Pinpoint the cell where the given text exists, returning its [x, y] midpoint coordinate. 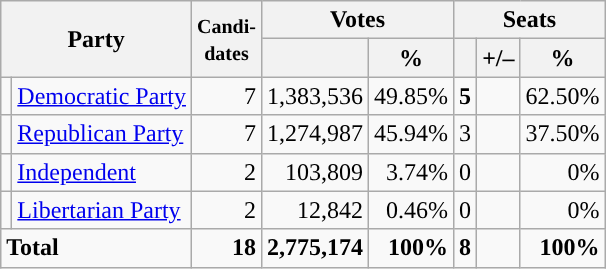
5 [466, 96]
3.74% [412, 172]
1,383,536 [314, 96]
Republican Party [102, 134]
1,274,987 [314, 134]
37.50% [562, 134]
Votes [357, 20]
3 [466, 134]
8 [466, 248]
49.85% [412, 96]
12,842 [314, 210]
103,809 [314, 172]
45.94% [412, 134]
2,775,174 [314, 248]
18 [226, 248]
Independent [102, 172]
Party [96, 39]
Candi-dates [226, 39]
0.46% [412, 210]
Democratic Party [102, 96]
Libertarian Party [102, 210]
+/– [498, 58]
Seats [530, 20]
Total [96, 248]
62.50% [562, 96]
